Identify which cell holds the provided text, then report its (x, y) central coordinate. 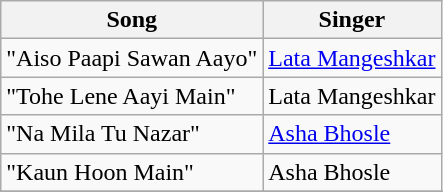
"Kaun Hoon Main" (132, 172)
"Na Mila Tu Nazar" (132, 134)
Song (132, 20)
"Aiso Paapi Sawan Aayo" (132, 58)
"Tohe Lene Aayi Main" (132, 96)
Singer (352, 20)
